Determine the (x, y) coordinate at the center of the cell enclosing the given text.  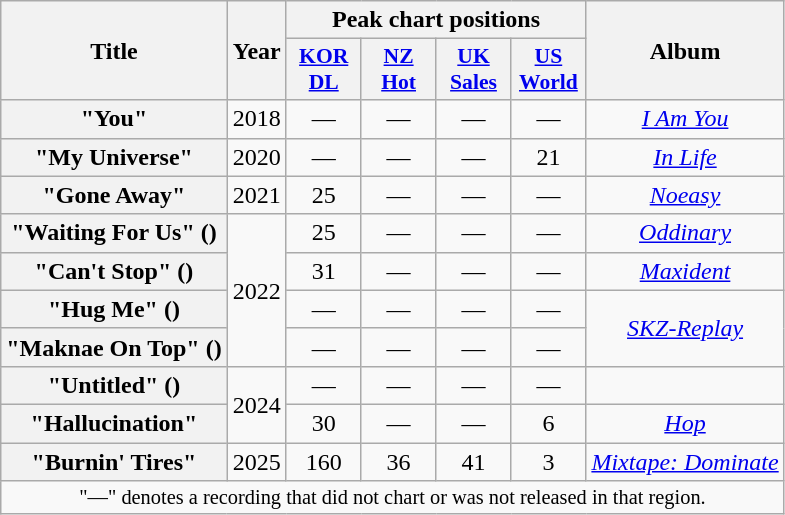
Noeasy (685, 195)
"Waiting For Us" () (114, 233)
Maxident (685, 271)
"Can't Stop" () (114, 271)
2025 (256, 461)
UKSales (474, 70)
Hop (685, 423)
"Burnin' Tires" (114, 461)
Mixtape: Dominate (685, 461)
Title (114, 50)
USWorld (548, 70)
2024 (256, 404)
SKZ-Replay (685, 328)
"My Universe" (114, 157)
NZHot (398, 70)
31 (324, 271)
Album (685, 50)
2021 (256, 195)
"—" denotes a recording that did not chart or was not released in that region. (392, 498)
"Untitled" () (114, 385)
6 (548, 423)
2018 (256, 119)
"Maknae On Top" () (114, 347)
"You" (114, 119)
160 (324, 461)
"Gone Away" (114, 195)
KORDL (324, 70)
3 (548, 461)
2022 (256, 290)
"Hallucination" (114, 423)
41 (474, 461)
Year (256, 50)
Peak chart positions (436, 20)
Oddinary (685, 233)
I Am You (685, 119)
21 (548, 157)
In Life (685, 157)
2020 (256, 157)
"Hug Me" () (114, 309)
30 (324, 423)
36 (398, 461)
